Return the (X, Y) coordinate for the center point of the cell that contains the specified text.  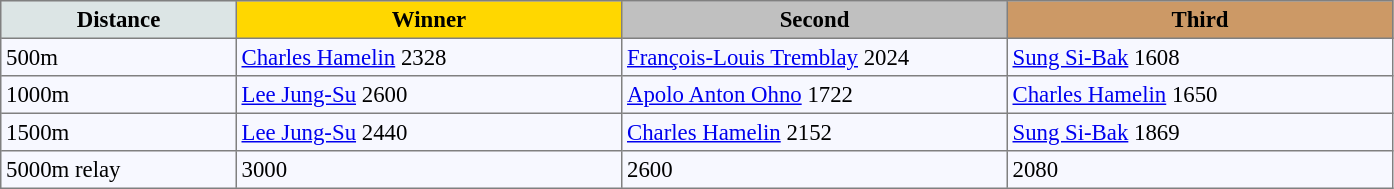
Sung Si-Bak 1869 (1200, 132)
5000m relay (119, 170)
Apolo Anton Ohno 1722 (815, 95)
Charles Hamelin 2152 (815, 132)
Lee Jung-Su 2440 (429, 132)
Charles Hamelin 2328 (429, 57)
Second (815, 20)
François-Louis Tremblay 2024 (815, 57)
2080 (1200, 170)
Distance (119, 20)
1000m (119, 95)
Lee Jung-Su 2600 (429, 95)
2600 (815, 170)
500m (119, 57)
1500m (119, 132)
3000 (429, 170)
Third (1200, 20)
Winner (429, 20)
Charles Hamelin 1650 (1200, 95)
Sung Si-Bak 1608 (1200, 57)
